Return (X, Y) of the center of cell containing provided text 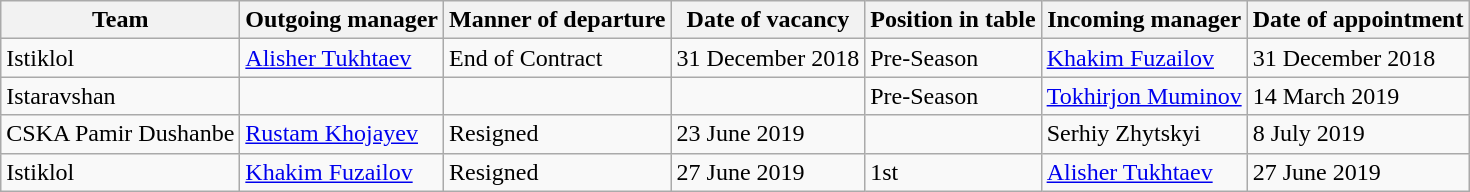
Team (120, 20)
Tokhirjon Muminov (1144, 96)
14 March 2019 (1358, 96)
Incoming manager (1144, 20)
Position in table (953, 20)
CSKA Pamir Dushanbe (120, 134)
23 June 2019 (768, 134)
Rustam Khojayev (342, 134)
Date of appointment (1358, 20)
Serhiy Zhytskyi (1144, 134)
Istaravshan (120, 96)
8 July 2019 (1358, 134)
Outgoing manager (342, 20)
Manner of departure (558, 20)
End of Contract (558, 58)
Date of vacancy (768, 20)
1st (953, 172)
